Locate the cell with the specified text and output its [x, y] center coordinate. 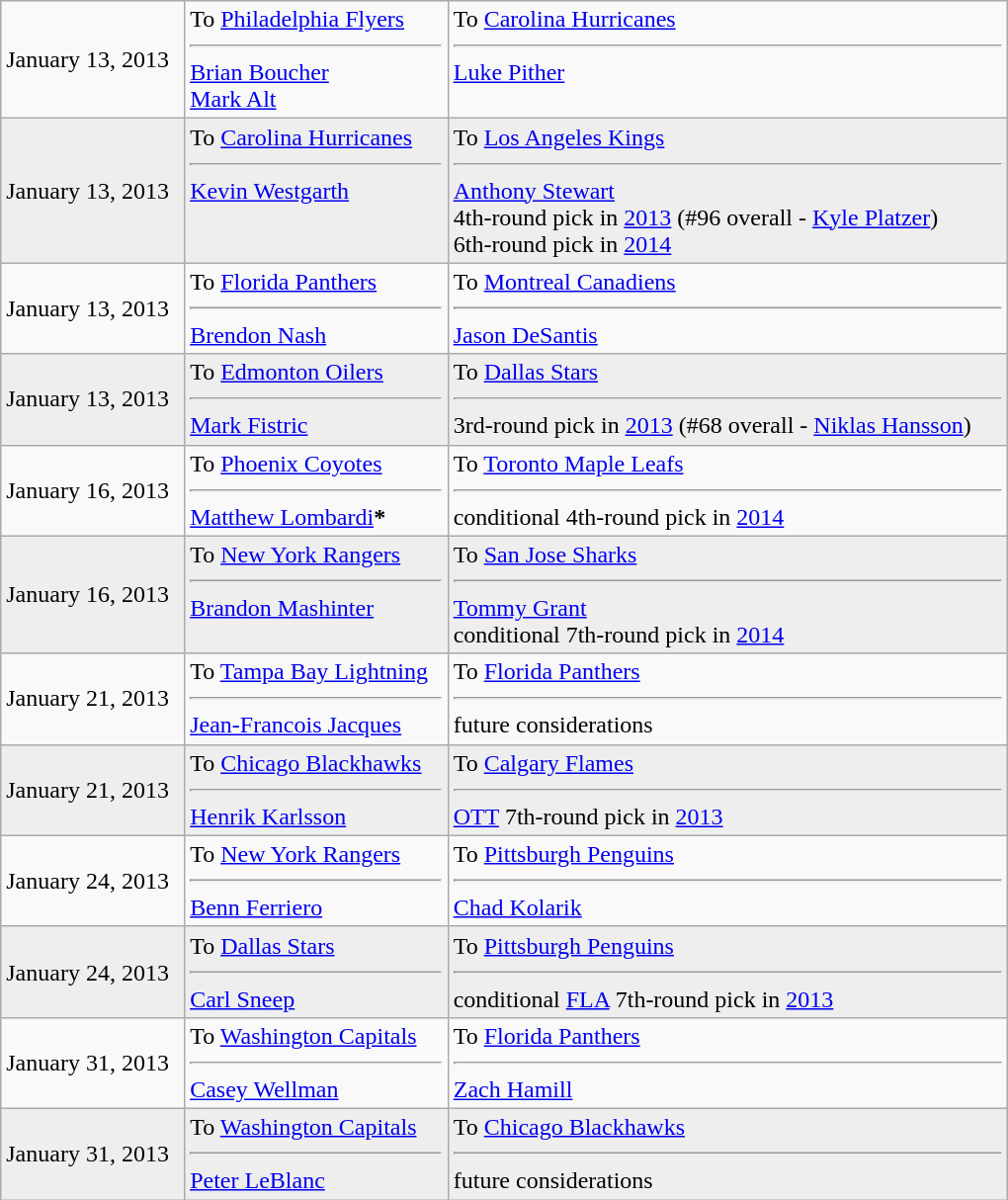
To New York RangersBenn Ferriero [316, 881]
To Dallas StarsCarl Sneep [316, 972]
To Pittsburgh PenguinsChad Kolarik [727, 881]
To Montreal CanadiensJason DeSantis [727, 308]
To Pittsburgh Penguinsconditional FLA 7th-round pick in 2013 [727, 972]
To Toronto Maple Leafsconditional 4th-round pick in 2014 [727, 490]
To Carolina HurricanesKevin Westgarth [316, 191]
To Chicago BlackhawksHenrik Karlsson [316, 790]
To Florida PanthersBrendon Nash [316, 308]
To Florida PanthersZach Hamill [727, 1063]
To Chicago Blackhawksfuture considerations [727, 1154]
To Calgary FlamesOTT 7th-round pick in 2013 [727, 790]
To Carolina HurricanesLuke Pither [727, 59]
To New York RangersBrandon Mashinter [316, 595]
To Tampa Bay LightningJean-Francois Jacques [316, 699]
To Washington CapitalsPeter LeBlanc [316, 1154]
To Dallas Stars3rd-round pick in 2013 (#68 overall - Niklas Hansson) [727, 399]
To Philadelphia FlyersBrian BoucherMark Alt [316, 59]
To Phoenix CoyotesMatthew Lombardi* [316, 490]
To San Jose SharksTommy Grantconditional 7th-round pick in 2014 [727, 595]
To Los Angeles KingsAnthony Stewart4th-round pick in 2013 (#96 overall - Kyle Platzer)6th-round pick in 2014 [727, 191]
To Washington CapitalsCasey Wellman [316, 1063]
To Edmonton OilersMark Fistric [316, 399]
To Florida Panthersfuture considerations [727, 699]
